Capture the cell that displays the provided text and extract its [X, Y] central coordinate. 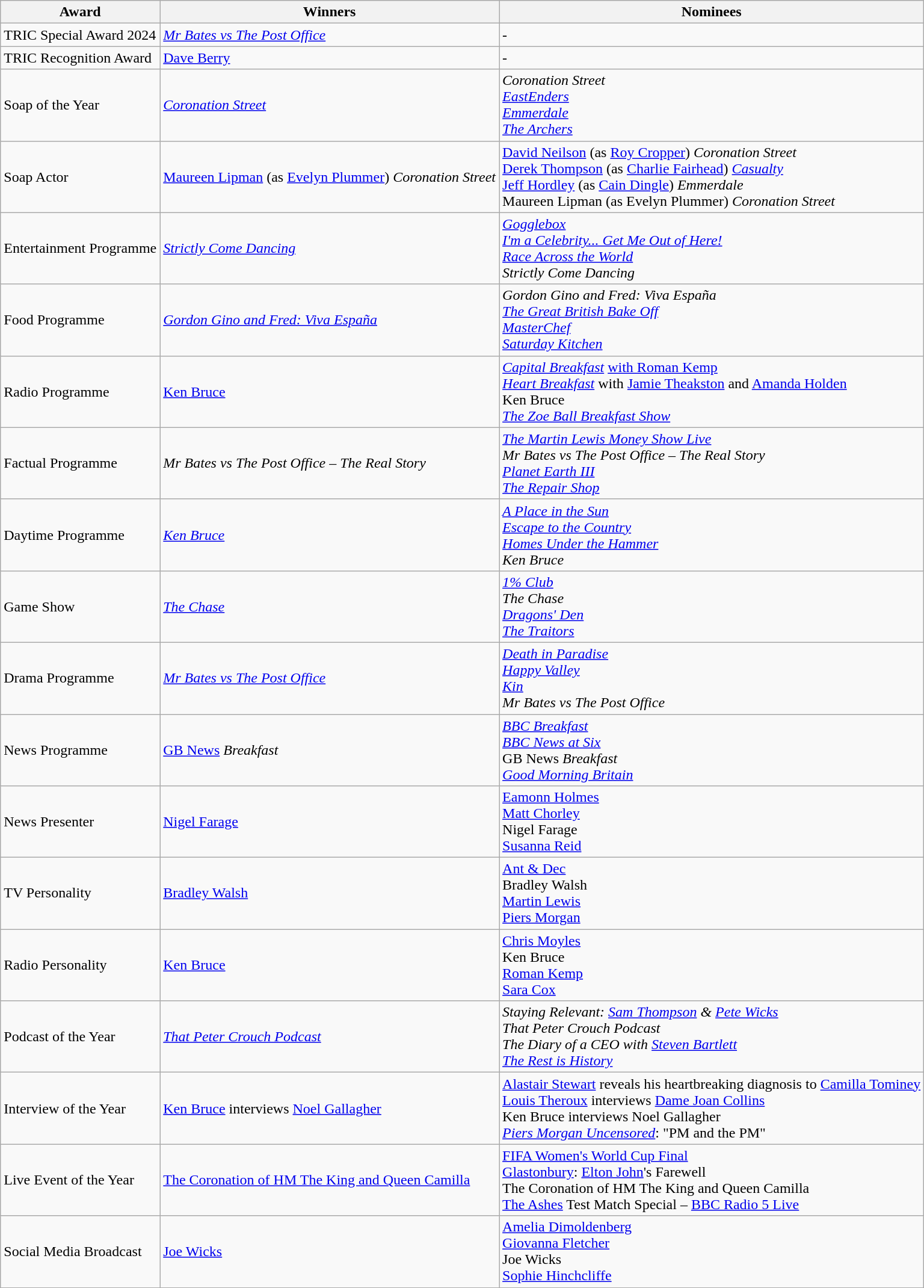
Bradley Walsh [330, 893]
1% ClubThe ChaseDragons' DenThe Traitors [712, 607]
Staying Relevant: Sam Thompson & Pete WicksThat Peter Crouch PodcastThe Diary of a CEO with Steven BartlettThe Rest is History [712, 1036]
News Presenter [81, 822]
Coronation Street [330, 105]
Joe Wicks [330, 1252]
GoggleboxI'm a Celebrity... Get Me Out of Here!Race Across the WorldStrictly Come Dancing [712, 248]
Food Programme [81, 320]
TRIC Special Award 2024 [81, 35]
The Coronation of HM The King and Queen Camilla [330, 1180]
Social Media Broadcast [81, 1252]
Strictly Come Dancing [330, 248]
Interview of the Year [81, 1109]
A Place in the SunEscape to the CountryHomes Under the HammerKen Bruce [712, 534]
Maureen Lipman (as Evelyn Plummer) Coronation Street [330, 177]
Factual Programme [81, 463]
Chris MoylesKen BruceRoman KempSara Cox [712, 965]
Nominees [712, 12]
News Programme [81, 750]
Podcast of the Year [81, 1036]
Nigel Farage [330, 822]
Soap of the Year [81, 105]
TV Personality [81, 893]
Ken Bruce interviews Noel Gallagher [330, 1109]
BBC BreakfastBBC News at SixGB News BreakfastGood Morning Britain [712, 750]
Radio Personality [81, 965]
That Peter Crouch Podcast [330, 1036]
Gordon Gino and Fred: Viva EspañaThe Great British Bake OffMasterChefSaturday Kitchen [712, 320]
Eamonn HolmesMatt ChorleyNigel FarageSusanna Reid [712, 822]
Daytime Programme [81, 534]
The Martin Lewis Money Show LiveMr Bates vs The Post Office – The Real StoryPlanet Earth IIIThe Repair Shop [712, 463]
Capital Breakfast with Roman KempHeart Breakfast with Jamie Theakston and Amanda HoldenKen BruceThe Zoe Ball Breakfast Show [712, 391]
Amelia DimoldenbergGiovanna FletcherJoe WicksSophie Hinchcliffe [712, 1252]
Winners [330, 12]
Gordon Gino and Fred: Viva España [330, 320]
Game Show [81, 607]
Soap Actor [81, 177]
Entertainment Programme [81, 248]
Radio Programme [81, 391]
Award [81, 12]
Coronation StreetEastEndersEmmerdaleThe Archers [712, 105]
Dave Berry [330, 58]
GB News Breakfast [330, 750]
Ant & DecBradley WalshMartin LewisPiers Morgan [712, 893]
Death in ParadiseHappy ValleyKinMr Bates vs The Post Office [712, 678]
Live Event of the Year [81, 1180]
Drama Programme [81, 678]
The Chase [330, 607]
TRIC Recognition Award [81, 58]
Mr Bates vs The Post Office – The Real Story [330, 463]
